Search for the cell housing the specified text and yield its (X, Y) center coordinate. 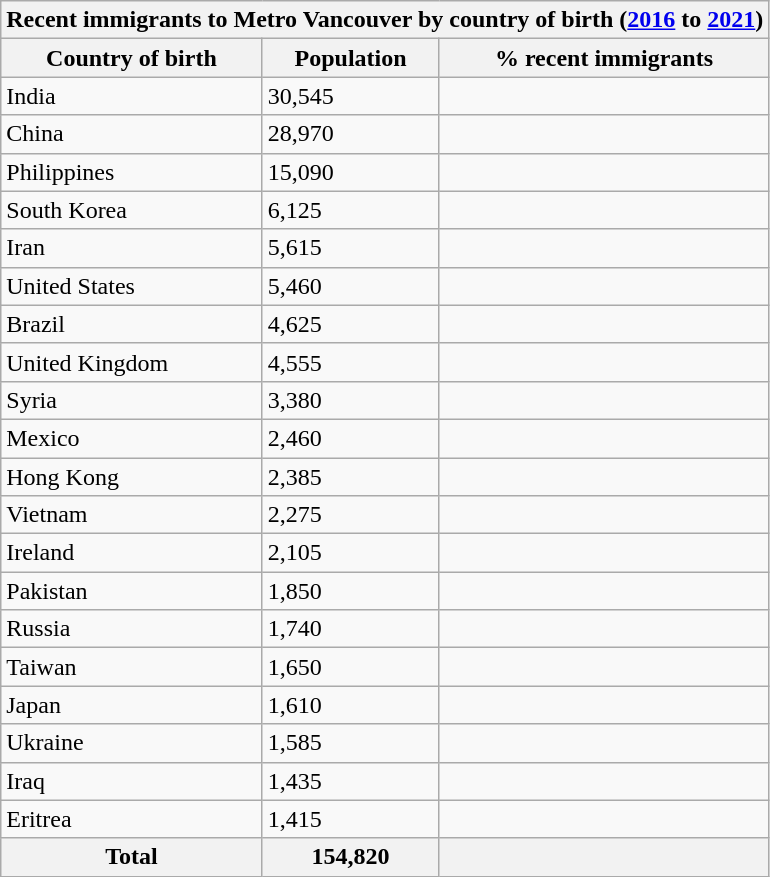
Total (132, 857)
3,380 (350, 400)
1,585 (350, 743)
2,275 (350, 515)
Russia (132, 629)
5,460 (350, 286)
15,090 (350, 172)
1,850 (350, 591)
1,650 (350, 667)
1,610 (350, 705)
China (132, 134)
1,415 (350, 819)
South Korea (132, 210)
India (132, 96)
Iran (132, 248)
Ireland (132, 553)
Syria (132, 400)
28,970 (350, 134)
Country of birth (132, 58)
Hong Kong (132, 477)
5,615 (350, 248)
30,545 (350, 96)
2,460 (350, 438)
Eritrea (132, 819)
1,740 (350, 629)
Philippines (132, 172)
Taiwan (132, 667)
Pakistan (132, 591)
2,385 (350, 477)
% recent immigrants (604, 58)
Vietnam (132, 515)
United Kingdom (132, 362)
2,105 (350, 553)
Iraq (132, 781)
1,435 (350, 781)
United States (132, 286)
Brazil (132, 324)
Recent immigrants to Metro Vancouver by country of birth (2016 to 2021) (385, 20)
154,820 (350, 857)
Mexico (132, 438)
4,555 (350, 362)
6,125 (350, 210)
Population (350, 58)
Japan (132, 705)
4,625 (350, 324)
Ukraine (132, 743)
